Extract the (X, Y) coordinate from the center of the cell holding the provided text.  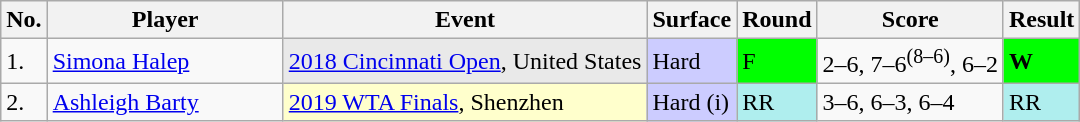
2018 Cincinnati Open, United States (465, 62)
2. (24, 102)
Player (165, 20)
W (1041, 62)
No. (24, 20)
2019 WTA Finals, Shenzhen (465, 102)
Surface (692, 20)
Round (777, 20)
Score (910, 20)
3–6, 6–3, 6–4 (910, 102)
Result (1041, 20)
Hard (i) (692, 102)
Ashleigh Barty (165, 102)
Hard (692, 62)
2–6, 7–6(8–6), 6–2 (910, 62)
1. (24, 62)
Simona Halep (165, 62)
Event (465, 20)
F (777, 62)
